Determine the (X, Y) coordinate at the center of the cell enclosing the given text.  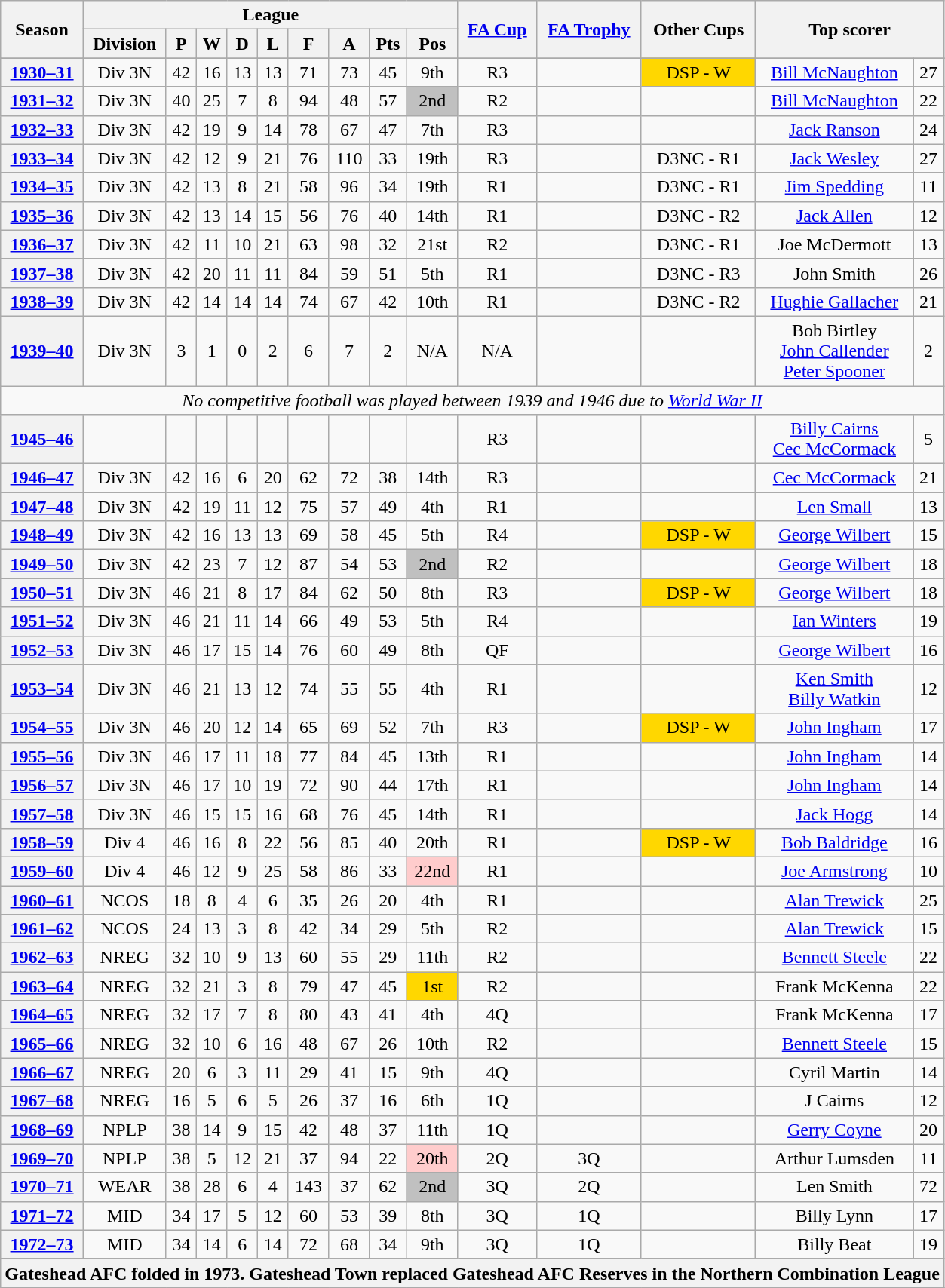
1933–34 (42, 158)
FA Cup (497, 29)
23 (212, 564)
35 (308, 900)
No competitive football was played between 1939 and 1946 due to World War II (472, 400)
Jack Ranson (834, 130)
D (242, 44)
1966–67 (42, 1072)
43 (348, 1015)
Cec McCormack (834, 478)
1968–69 (42, 1130)
143 (308, 1187)
Billy CairnsCec McCormack (834, 439)
Jack Hogg (834, 814)
1972–73 (42, 1244)
0 (242, 351)
66 (308, 621)
1947–48 (42, 507)
85 (348, 842)
Arthur Lumsden (834, 1158)
1959–60 (42, 871)
77 (308, 756)
Jack Wesley (834, 158)
1949–50 (42, 564)
1958–59 (42, 842)
Season (42, 29)
1936–37 (42, 244)
Gateshead AFC folded in 1973. Gateshead Town replaced Gateshead AFC Reserves in the Northern Combination League (472, 1273)
Pts (388, 44)
Division (124, 44)
L (273, 44)
FA Trophy (588, 29)
1969–70 (42, 1158)
13th (432, 756)
Len Smith (834, 1187)
28 (212, 1187)
Joe Armstrong (834, 871)
P (181, 44)
1962–63 (42, 958)
1932–33 (42, 130)
F (308, 44)
Bob BirtleyJohn CallenderPeter Spooner (834, 351)
A (348, 44)
1930–31 (42, 72)
1963–64 (42, 986)
1934–35 (42, 187)
Jim Spedding (834, 187)
Hughie Gallacher (834, 302)
1965–66 (42, 1044)
1950–51 (42, 593)
1st (432, 986)
21st (432, 244)
1938–39 (42, 302)
1939–40 (42, 351)
1964–65 (42, 1015)
1937–38 (42, 273)
Joe McDermott (834, 244)
J Cairns (834, 1101)
54 (348, 564)
1954–55 (42, 728)
1946–47 (42, 478)
QF (497, 650)
44 (388, 785)
73 (348, 72)
Len Small (834, 507)
52 (388, 728)
Ian Winters (834, 621)
1957–58 (42, 814)
80 (308, 1015)
78 (308, 130)
110 (348, 158)
90 (348, 785)
Ken SmithBilly Watkin (834, 689)
Billy Beat (834, 1244)
Bob Baldridge (834, 842)
1960–61 (42, 900)
Jack Allen (834, 216)
Top scorer (849, 29)
39 (388, 1216)
Gerry Coyne (834, 1130)
John Smith (834, 273)
1951–52 (42, 621)
League (270, 15)
79 (308, 986)
Pos (432, 44)
98 (348, 244)
96 (348, 187)
1955–56 (42, 756)
87 (308, 564)
Cyril Martin (834, 1072)
WEAR (124, 1187)
Billy Lynn (834, 1216)
86 (348, 871)
22nd (432, 871)
17th (432, 785)
1953–54 (42, 689)
Other Cups (698, 29)
1956–57 (42, 785)
1935–36 (42, 216)
D3NC - R3 (698, 273)
1970–71 (42, 1187)
1952–53 (42, 650)
W (212, 44)
63 (308, 244)
1961–62 (42, 929)
1 (212, 351)
71 (308, 72)
1945–46 (42, 439)
59 (348, 273)
1931–32 (42, 101)
75 (308, 507)
65 (308, 728)
50 (388, 593)
6th (432, 1101)
1948–49 (42, 535)
51 (388, 273)
1971–72 (42, 1216)
1967–68 (42, 1101)
